Find where the given text appears and provide that cell's center as (x, y) coordinate. 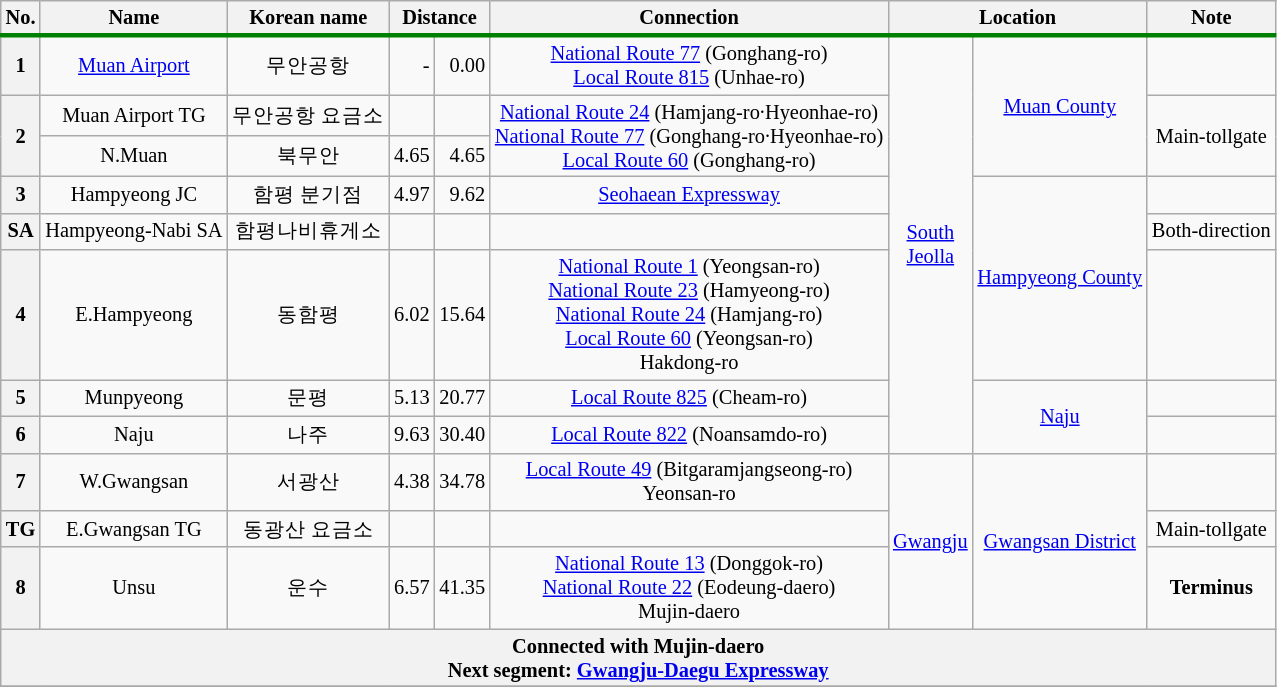
Muan Airport (134, 66)
무안공항 (308, 66)
7 (21, 482)
No. (21, 18)
Location (1018, 18)
운수 (308, 588)
3 (21, 194)
Local Route 49 (Bitgaramjangseong-ro)Yeonsan-ro (689, 482)
South Jeolla (930, 244)
W.Gwangsan (134, 482)
National Route 24 (Hamjang-ro·Hyeonhae-ro)National Route 77 (Gonghang-ro·Hyeonhae-ro)Local Route 60 (Gonghang-ro) (689, 136)
4 (21, 315)
Local Route 825 (Cheam-ro) (689, 398)
6.02 (412, 315)
0.00 (462, 66)
National Route 77 (Gonghang-ro)Local Route 815 (Unhae-ro) (689, 66)
N.Muan (134, 156)
E.Gwangsan TG (134, 528)
5.13 (412, 398)
북무안 (308, 156)
Muan County (1060, 106)
무안공항 요금소 (308, 116)
Local Route 822 (Noansamdo-ro) (689, 434)
Both-direction (1212, 232)
Korean name (308, 18)
Gwangju (930, 541)
8 (21, 588)
함평 분기점 (308, 194)
34.78 (462, 482)
E.Hampyeong (134, 315)
National Route 13 (Donggok-ro)National Route 22 (Eodeung-daero)Mujin-daero (689, 588)
41.35 (462, 588)
동함평 (308, 315)
Terminus (1212, 588)
5 (21, 398)
서광산 (308, 482)
Unsu (134, 588)
15.64 (462, 315)
문평 (308, 398)
6 (21, 434)
SA (21, 232)
Muan Airport TG (134, 116)
Connected with Mujin-daeroNext segment: Gwangju-Daegu Expressway (638, 658)
4.38 (412, 482)
Hampyeong JC (134, 194)
나주 (308, 434)
Gwangsan District (1060, 541)
Connection (689, 18)
9.62 (462, 194)
4.97 (412, 194)
Note (1212, 18)
동광산 요금소 (308, 528)
TG (21, 528)
National Route 1 (Yeongsan-ro)National Route 23 (Hamyeong-ro)National Route 24 (Hamjang-ro)Local Route 60 (Yeongsan-ro)Hakdong-ro (689, 315)
Name (134, 18)
30.40 (462, 434)
Hampyeong-Nabi SA (134, 232)
20.77 (462, 398)
Distance (440, 18)
Seohaean Expressway (689, 194)
1 (21, 66)
Munpyeong (134, 398)
2 (21, 136)
Hampyeong County (1060, 278)
6.57 (412, 588)
9.63 (412, 434)
- (412, 66)
함평나비휴게소 (308, 232)
